Locate the cell with the specified text and output its [X, Y] center coordinate. 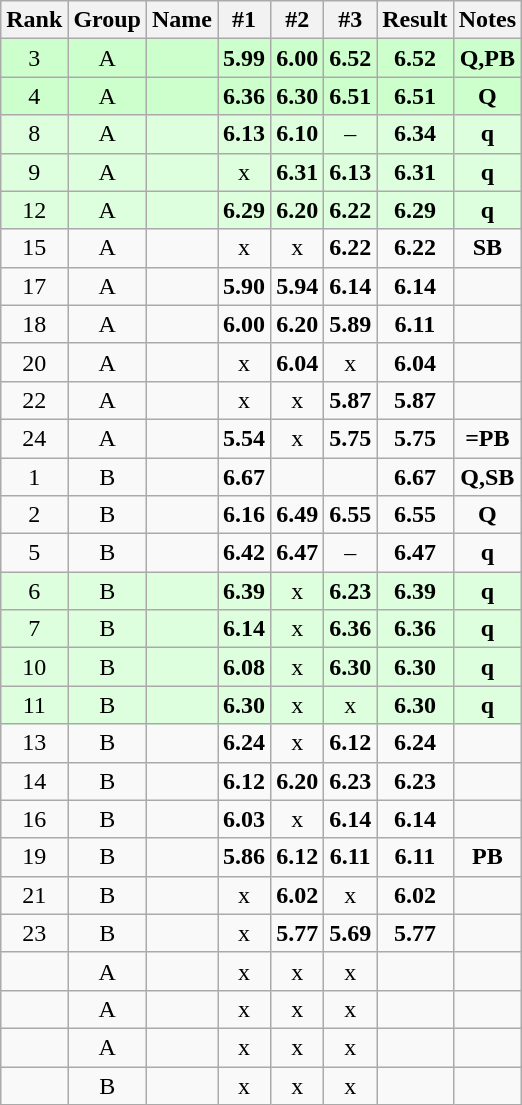
6.34 [415, 134]
PB [487, 857]
SB [487, 248]
Group [108, 20]
4 [34, 96]
12 [34, 210]
22 [34, 400]
Result [415, 20]
17 [34, 286]
6.42 [244, 553]
13 [34, 743]
Rank [34, 20]
Q,PB [487, 58]
5.54 [244, 438]
10 [34, 667]
#1 [244, 20]
Notes [487, 20]
#2 [298, 20]
6.49 [298, 515]
5.89 [350, 324]
23 [34, 933]
5.99 [244, 58]
6.08 [244, 667]
=PB [487, 438]
#3 [350, 20]
21 [34, 895]
7 [34, 629]
5.86 [244, 857]
6.10 [298, 134]
14 [34, 781]
Q,SB [487, 477]
15 [34, 248]
1 [34, 477]
5.94 [298, 286]
3 [34, 58]
Name [182, 20]
6.03 [244, 819]
6.16 [244, 515]
5.90 [244, 286]
16 [34, 819]
5 [34, 553]
8 [34, 134]
24 [34, 438]
11 [34, 705]
18 [34, 324]
20 [34, 362]
6 [34, 591]
9 [34, 172]
5.69 [350, 933]
2 [34, 515]
19 [34, 857]
